Capture the cell that displays the provided text and extract its [x, y] central coordinate. 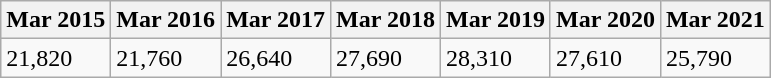
21,760 [166, 58]
27,610 [605, 58]
Mar 2018 [386, 20]
Mar 2015 [56, 20]
25,790 [715, 58]
Mar 2021 [715, 20]
27,690 [386, 58]
28,310 [496, 58]
Mar 2017 [276, 20]
26,640 [276, 58]
21,820 [56, 58]
Mar 2019 [496, 20]
Mar 2016 [166, 20]
Mar 2020 [605, 20]
